For the text-containing cell, return its midpoint in (x, y) coordinate format. 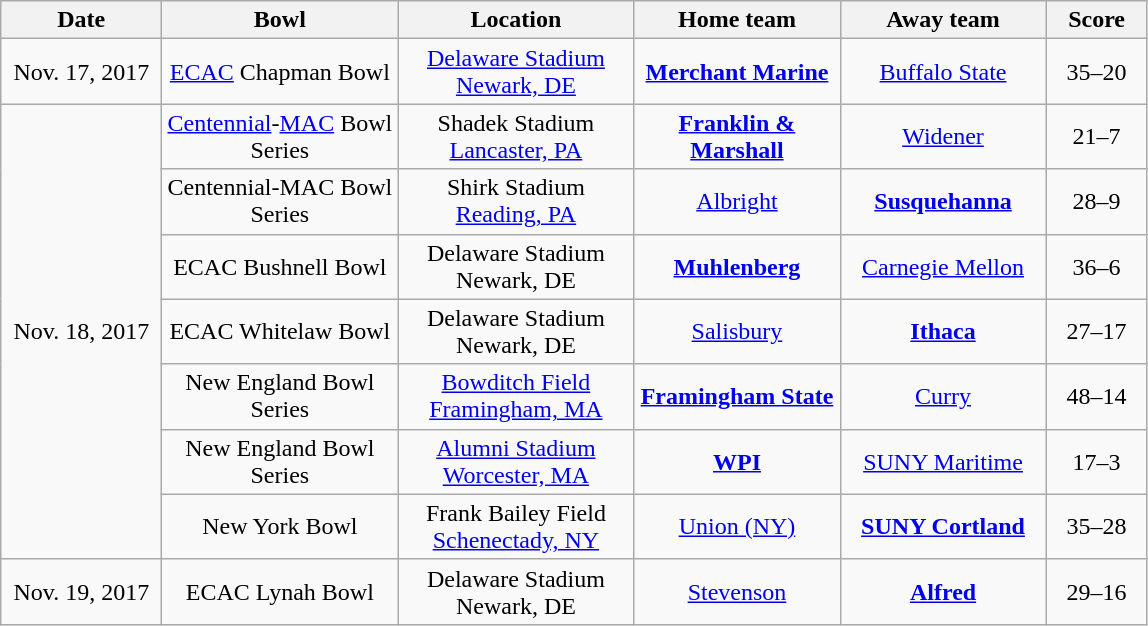
Bowditch FieldFramingham, MA (516, 396)
Merchant Marine (737, 72)
Frank Bailey FieldSchenectady, NY (516, 526)
36–6 (1096, 266)
29–16 (1096, 592)
Shadek StadiumLancaster, PA (516, 136)
Home team (737, 20)
Score (1096, 20)
27–17 (1096, 332)
Carnegie Mellon (943, 266)
WPI (737, 462)
Away team (943, 20)
Widener (943, 136)
21–7 (1096, 136)
Nov. 19, 2017 (82, 592)
Albright (737, 202)
Date (82, 20)
SUNY Maritime (943, 462)
New York Bowl (280, 526)
Framingham State (737, 396)
Location (516, 20)
28–9 (1096, 202)
Muhlenberg (737, 266)
ECAC Lynah Bowl (280, 592)
Alumni StadiumWorcester, MA (516, 462)
Buffalo State (943, 72)
48–14 (1096, 396)
ECAC Chapman Bowl (280, 72)
ECAC Bushnell Bowl (280, 266)
Alfred (943, 592)
Ithaca (943, 332)
Shirk StadiumReading, PA (516, 202)
ECAC Whitelaw Bowl (280, 332)
SUNY Cortland (943, 526)
17–3 (1096, 462)
Franklin & Marshall (737, 136)
Nov. 18, 2017 (82, 332)
35–20 (1096, 72)
35–28 (1096, 526)
Susquehanna (943, 202)
Stevenson (737, 592)
Curry (943, 396)
Union (NY) (737, 526)
Salisbury (737, 332)
Bowl (280, 20)
Nov. 17, 2017 (82, 72)
